For the text-containing cell, return its midpoint in [x, y] coordinate format. 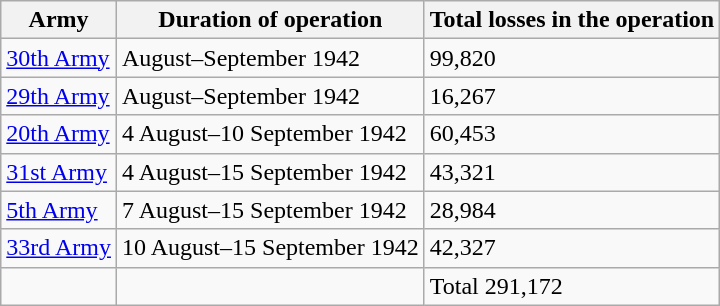
Total losses in the operation [572, 20]
4 August–15 September 1942 [270, 172]
Duration of operation [270, 20]
5th Army [59, 210]
7 August–15 September 1942 [270, 210]
10 August–15 September 1942 [270, 248]
30th Army [59, 58]
60,453 [572, 134]
16,267 [572, 96]
29th Army [59, 96]
42,327 [572, 248]
31st Army [59, 172]
28,984 [572, 210]
20th Army [59, 134]
Army [59, 20]
33rd Army [59, 248]
43,321 [572, 172]
Total 291,172 [572, 286]
99,820 [572, 58]
4 August–10 September 1942 [270, 134]
